Output the (X, Y) coordinate of the center of the cell containing the given text.  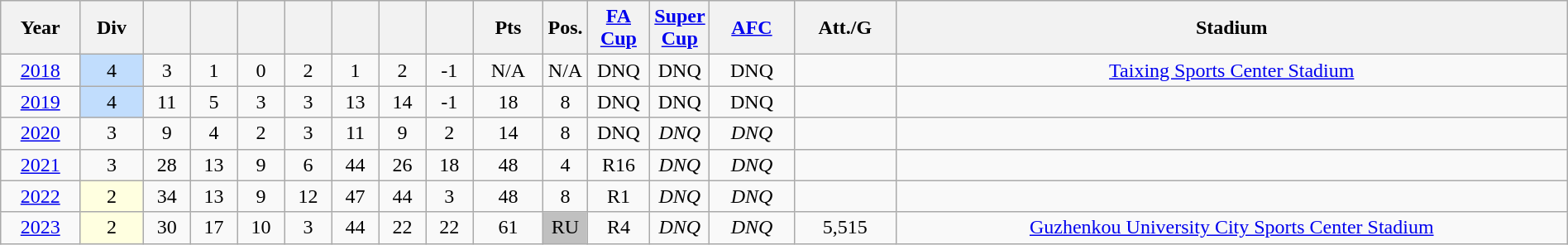
34 (167, 196)
FA Cup (619, 28)
Pos. (566, 28)
2023 (41, 228)
17 (213, 228)
2021 (41, 165)
RU (566, 228)
5,515 (845, 228)
Att./G (845, 28)
Year (41, 28)
R4 (619, 228)
Pts (508, 28)
R16 (619, 165)
5 (213, 102)
Stadium (1231, 28)
10 (261, 228)
2018 (41, 70)
2020 (41, 133)
26 (402, 165)
61 (508, 228)
Super Cup (680, 28)
2022 (41, 196)
28 (167, 165)
Guzhenkou University City Sports Center Stadium (1231, 228)
AFC (752, 28)
0 (261, 70)
Taixing Sports Center Stadium (1231, 70)
47 (356, 196)
2019 (41, 102)
Div (112, 28)
30 (167, 228)
R1 (619, 196)
12 (308, 196)
6 (308, 165)
